Scan for the cell matching the given text and deliver its (X, Y) coordinate at center. 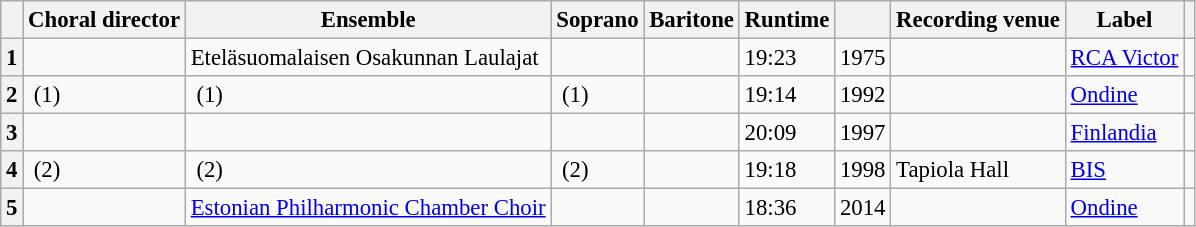
1 (12, 58)
2 (12, 95)
19:18 (786, 170)
5 (12, 208)
20:09 (786, 133)
Label (1124, 20)
Eteläsuomalaisen Osakunnan Laulajat (368, 58)
Soprano (598, 20)
Recording venue (978, 20)
Choral director (104, 20)
Baritone (692, 20)
1992 (863, 95)
19:23 (786, 58)
3 (12, 133)
2014 (863, 208)
18:36 (786, 208)
RCA Victor (1124, 58)
19:14 (786, 95)
Tapiola Hall (978, 170)
1998 (863, 170)
Finlandia (1124, 133)
1997 (863, 133)
Runtime (786, 20)
BIS (1124, 170)
4 (12, 170)
1975 (863, 58)
Estonian Philharmonic Chamber Choir (368, 208)
Ensemble (368, 20)
